Locate the cell with the specified text and output its [X, Y] center coordinate. 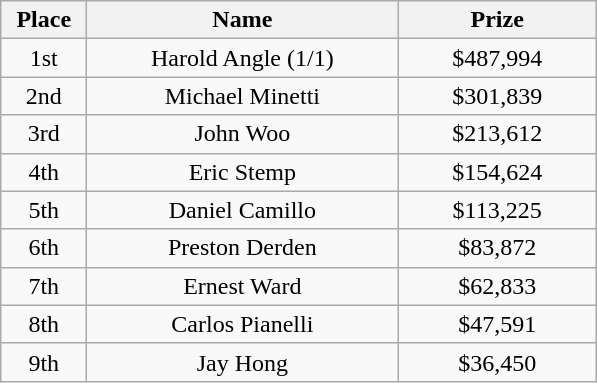
Preston Derden [242, 248]
$154,624 [498, 172]
Ernest Ward [242, 286]
John Woo [242, 134]
Jay Hong [242, 362]
$213,612 [498, 134]
3rd [44, 134]
9th [44, 362]
Prize [498, 20]
Place [44, 20]
Michael Minetti [242, 96]
7th [44, 286]
Name [242, 20]
1st [44, 58]
Daniel Camillo [242, 210]
5th [44, 210]
Carlos Pianelli [242, 324]
Eric Stemp [242, 172]
4th [44, 172]
$36,450 [498, 362]
Harold Angle (1/1) [242, 58]
$301,839 [498, 96]
$62,833 [498, 286]
$47,591 [498, 324]
$113,225 [498, 210]
6th [44, 248]
$487,994 [498, 58]
$83,872 [498, 248]
8th [44, 324]
2nd [44, 96]
